Identify which cell holds the provided text, then report its [X, Y] central coordinate. 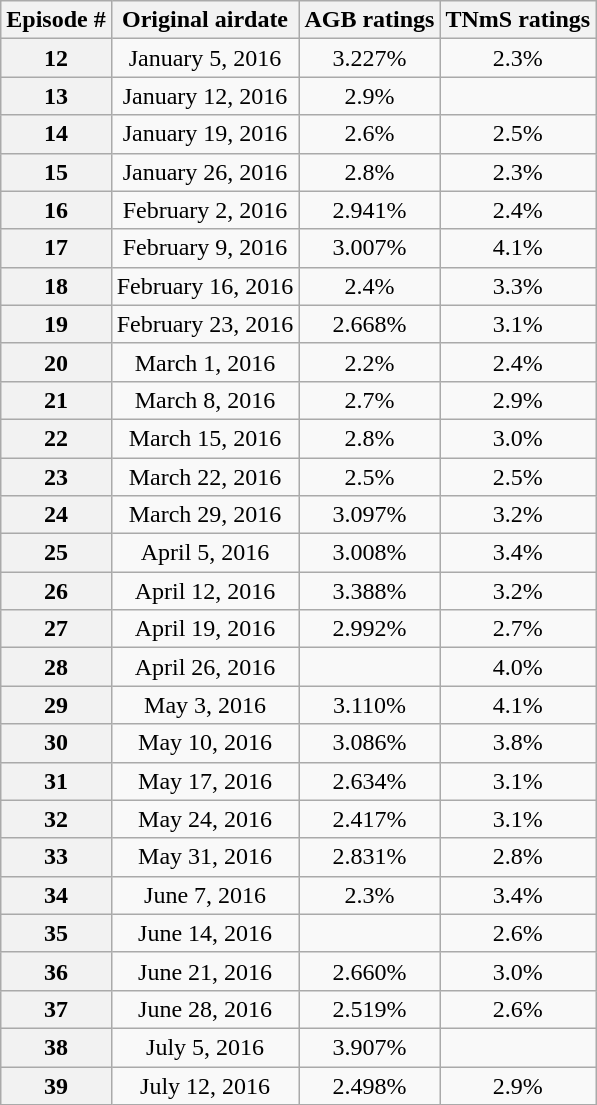
April 26, 2016 [205, 667]
April 5, 2016 [205, 553]
30 [56, 743]
February 9, 2016 [205, 248]
3.907% [370, 1047]
13 [56, 96]
June 7, 2016 [205, 895]
May 10, 2016 [205, 743]
January 5, 2016 [205, 58]
2.660% [370, 971]
33 [56, 857]
July 12, 2016 [205, 1085]
2.941% [370, 210]
2.992% [370, 629]
3.086% [370, 743]
29 [56, 705]
Original airdate [205, 20]
May 3, 2016 [205, 705]
21 [56, 400]
3.227% [370, 58]
TNmS ratings [518, 20]
February 23, 2016 [205, 324]
2.417% [370, 819]
March 22, 2016 [205, 477]
3.8% [518, 743]
March 29, 2016 [205, 515]
28 [56, 667]
37 [56, 1009]
4.0% [518, 667]
14 [56, 134]
2.831% [370, 857]
June 14, 2016 [205, 933]
3.388% [370, 591]
3.3% [518, 286]
3.097% [370, 515]
24 [56, 515]
Episode # [56, 20]
2.498% [370, 1085]
2.634% [370, 781]
February 16, 2016 [205, 286]
17 [56, 248]
36 [56, 971]
June 21, 2016 [205, 971]
27 [56, 629]
3.007% [370, 248]
38 [56, 1047]
16 [56, 210]
2.519% [370, 1009]
26 [56, 591]
May 17, 2016 [205, 781]
May 31, 2016 [205, 857]
2.668% [370, 324]
May 24, 2016 [205, 819]
2.2% [370, 362]
3.110% [370, 705]
July 5, 2016 [205, 1047]
25 [56, 553]
18 [56, 286]
January 19, 2016 [205, 134]
35 [56, 933]
19 [56, 324]
20 [56, 362]
June 28, 2016 [205, 1009]
March 15, 2016 [205, 438]
12 [56, 58]
31 [56, 781]
April 12, 2016 [205, 591]
34 [56, 895]
April 19, 2016 [205, 629]
January 12, 2016 [205, 96]
32 [56, 819]
22 [56, 438]
AGB ratings [370, 20]
March 1, 2016 [205, 362]
February 2, 2016 [205, 210]
March 8, 2016 [205, 400]
January 26, 2016 [205, 172]
3.008% [370, 553]
23 [56, 477]
39 [56, 1085]
15 [56, 172]
